Find where the given text appears and provide that cell's center as [X, Y] coordinate. 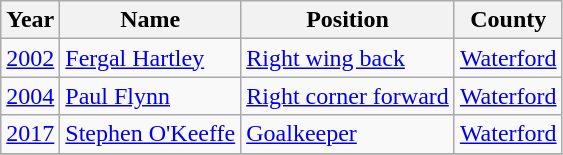
2017 [30, 134]
2004 [30, 96]
Fergal Hartley [150, 58]
Goalkeeper [348, 134]
2002 [30, 58]
Paul Flynn [150, 96]
Position [348, 20]
Right wing back [348, 58]
County [508, 20]
Year [30, 20]
Stephen O'Keeffe [150, 134]
Right corner forward [348, 96]
Name [150, 20]
